Determine the [X, Y] coordinate at the center of the cell enclosing the given text.  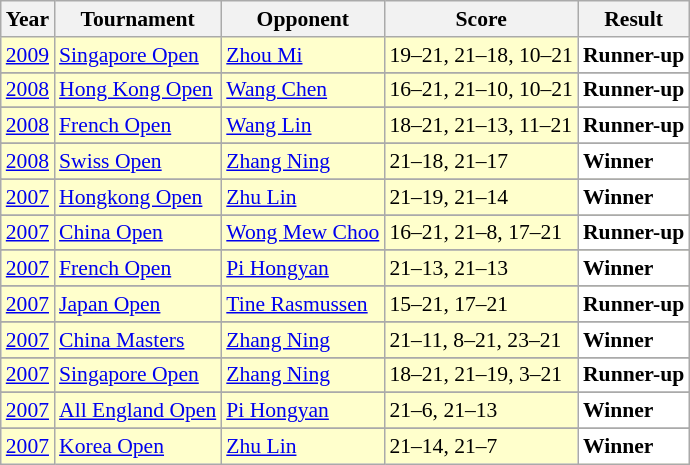
16–21, 21–8, 17–21 [481, 233]
15–21, 17–21 [481, 304]
21–6, 21–13 [481, 411]
Swiss Open [138, 162]
21–19, 21–14 [481, 197]
21–11, 8–21, 23–21 [481, 340]
21–14, 21–7 [481, 447]
2009 [28, 55]
Year [28, 19]
Hongkong Open [138, 197]
Tournament [138, 19]
21–18, 21–17 [481, 162]
Korea Open [138, 447]
All England Open [138, 411]
21–13, 21–13 [481, 269]
Japan Open [138, 304]
China Open [138, 233]
Tine Rasmussen [302, 304]
Wang Chen [302, 90]
Hong Kong Open [138, 90]
Score [481, 19]
Wang Lin [302, 126]
Wong Mew Choo [302, 233]
Zhou Mi [302, 55]
19–21, 21–18, 10–21 [481, 55]
Result [634, 19]
China Masters [138, 340]
Opponent [302, 19]
16–21, 21–10, 10–21 [481, 90]
18–21, 21–19, 3–21 [481, 375]
18–21, 21–13, 11–21 [481, 126]
